Provide the (x, y) coordinate of the cell's center where the given text is located.  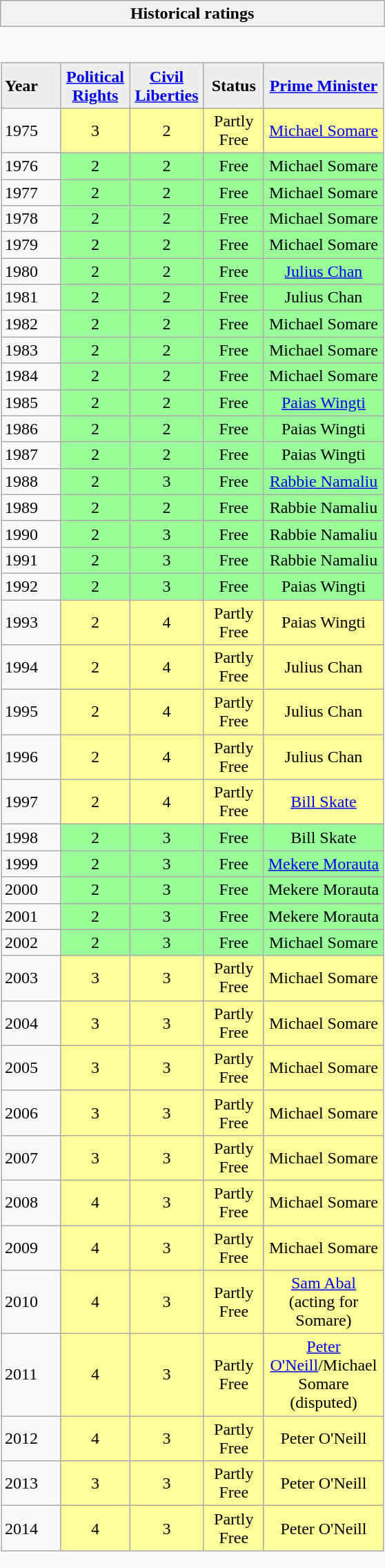
Peter O'Neill/Michael Somare (disputed) (324, 1375)
1999 (32, 864)
1987 (32, 455)
2003 (32, 978)
1997 (32, 802)
2009 (32, 1247)
1984 (32, 376)
1990 (32, 534)
Civil Liberties (167, 86)
Sam Abal (acting for Somare) (324, 1302)
2012 (32, 1439)
1976 (32, 166)
2013 (32, 1483)
1992 (32, 586)
1998 (32, 838)
1993 (32, 621)
1977 (32, 193)
1991 (32, 560)
1975 (32, 130)
2004 (32, 1023)
1978 (32, 219)
2005 (32, 1067)
2014 (32, 1529)
1982 (32, 324)
1994 (32, 667)
1979 (32, 245)
1985 (32, 403)
1983 (32, 350)
1996 (32, 757)
Status (233, 86)
2007 (32, 1157)
2006 (32, 1113)
2010 (32, 1302)
1981 (32, 298)
Historical ratings (192, 14)
Year (32, 86)
2001 (32, 916)
2008 (32, 1203)
2000 (32, 890)
Political Rights (95, 86)
2011 (32, 1375)
1995 (32, 713)
Prime Minister (324, 86)
1989 (32, 507)
1988 (32, 481)
2002 (32, 942)
1980 (32, 271)
1986 (32, 429)
